Extract the [X, Y] coordinate from the center of the cell holding the provided text.  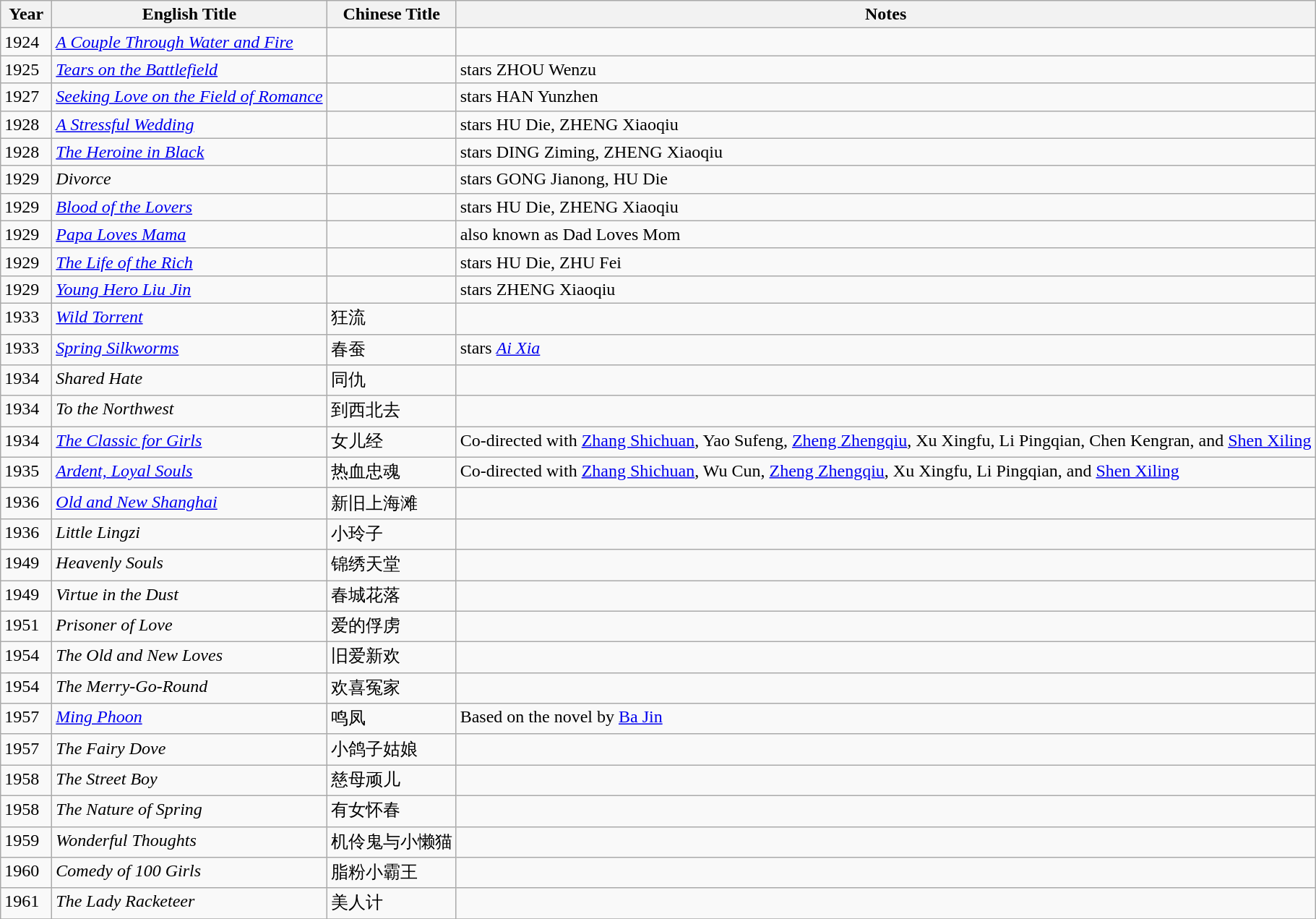
stars HAN Yunzhen [886, 97]
慈母顽儿 [392, 781]
美人计 [392, 904]
The Nature of Spring [189, 811]
The Street Boy [189, 781]
旧爱新欢 [392, 658]
A Couple Through Water and Fire [189, 42]
1924 [26, 42]
Ming Phoon [189, 719]
鸣凤 [392, 719]
爱的俘虏 [392, 626]
Based on the novel by Ba Jin [886, 719]
Little Lingzi [189, 534]
stars Ai Xia [886, 350]
1927 [26, 97]
小鸽子姑娘 [392, 749]
女儿经 [392, 443]
Notes [886, 14]
春城花落 [392, 596]
Virtue in the Dust [189, 596]
stars DING Ziming, ZHENG Xiaoqiu [886, 152]
stars GONG Jianong, HU Die [886, 179]
1925 [26, 69]
1959 [26, 842]
stars ZHENG Xiaoqiu [886, 289]
The Life of the Rich [189, 262]
The Fairy Dove [189, 749]
To the Northwest [189, 411]
同仇 [392, 380]
Co-directed with Zhang Shichuan, Yao Sufeng, Zheng Zhengqiu, Xu Xingfu, Li Pingqian, Chen Kengran, and Shen Xiling [886, 443]
Heavenly Souls [189, 565]
到西北去 [392, 411]
热血忠魂 [392, 473]
Ardent, Loyal Souls [189, 473]
Shared Hate [189, 380]
Old and New Shanghai [189, 503]
1935 [26, 473]
The Heroine in Black [189, 152]
Spring Silkworms [189, 350]
Prisoner of Love [189, 626]
Young Hero Liu Jin [189, 289]
The Lady Racketeer [189, 904]
A Stressful Wedding [189, 124]
狂流 [392, 318]
小玲子 [392, 534]
The Classic for Girls [189, 443]
1961 [26, 904]
The Old and New Loves [189, 658]
Tears on the Battlefield [189, 69]
stars ZHOU Wenzu [886, 69]
机伶鬼与小懒猫 [392, 842]
1960 [26, 873]
Divorce [189, 179]
Blood of the Lovers [189, 207]
Wonderful Thoughts [189, 842]
English Title [189, 14]
新旧上海滩 [392, 503]
锦绣天堂 [392, 565]
Co-directed with Zhang Shichuan, Wu Cun, Zheng Zhengqiu, Xu Xingfu, Li Pingqian, and Shen Xiling [886, 473]
The Merry-Go-Round [189, 688]
Comedy of 100 Girls [189, 873]
Chinese Title [392, 14]
欢喜冤家 [392, 688]
also known as Dad Loves Mom [886, 234]
stars HU Die, ZHU Fei [886, 262]
脂粉小霸王 [392, 873]
Seeking Love on the Field of Romance [189, 97]
Papa Loves Mama [189, 234]
春蚕 [392, 350]
Year [26, 14]
Wild Torrent [189, 318]
有女怀春 [392, 811]
1951 [26, 626]
